Provide the (x, y) coordinate of the cell's center where the given text is located.  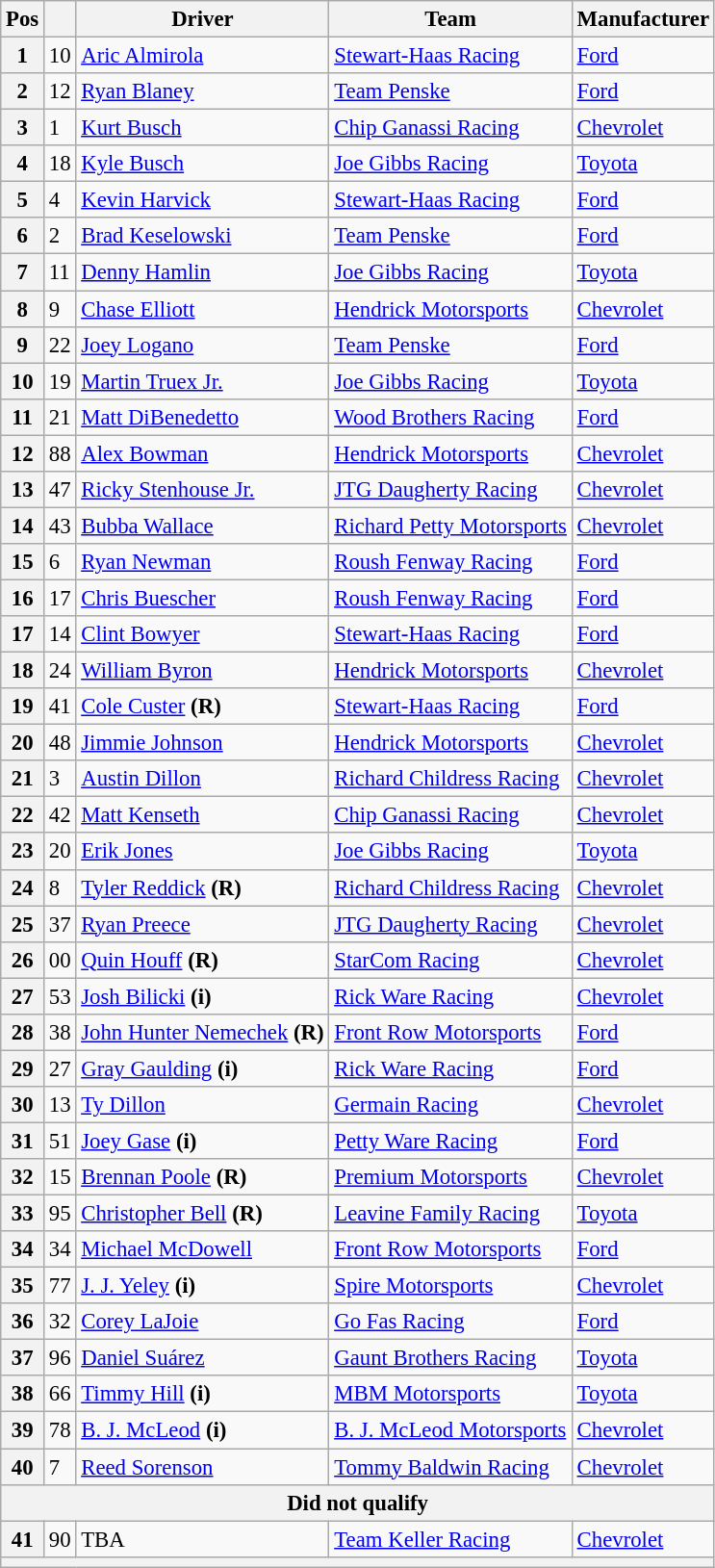
42 (60, 815)
43 (60, 526)
96 (60, 1358)
Chris Buescher (202, 598)
Ricky Stenhouse Jr. (202, 490)
Team (450, 19)
Corey LaJoie (202, 1322)
Did not qualify (358, 1503)
Joey Logano (202, 345)
51 (60, 1141)
23 (23, 852)
John Hunter Nemechek (R) (202, 1033)
Pos (23, 19)
16 (23, 598)
35 (23, 1286)
Wood Brothers Racing (450, 417)
Go Fas Racing (450, 1322)
Gray Gaulding (i) (202, 1068)
Manufacturer (643, 19)
53 (60, 996)
25 (23, 924)
95 (60, 1214)
Ryan Preece (202, 924)
Brennan Poole (R) (202, 1177)
Petty Ware Racing (450, 1141)
Spire Motorsports (450, 1286)
Joey Gase (i) (202, 1141)
90 (60, 1539)
28 (23, 1033)
Matt Kenseth (202, 815)
Austin Dillon (202, 779)
MBM Motorsports (450, 1395)
Daniel Suárez (202, 1358)
40 (23, 1467)
39 (23, 1430)
Tyler Reddick (R) (202, 887)
Premium Motorsports (450, 1177)
B. J. McLeod Motorsports (450, 1430)
36 (23, 1322)
StarCom Racing (450, 960)
Kyle Busch (202, 164)
00 (60, 960)
77 (60, 1286)
Leavine Family Racing (450, 1214)
Clint Bowyer (202, 634)
Team Keller Racing (450, 1539)
Brad Keselowski (202, 236)
J. J. Yeley (i) (202, 1286)
Germain Racing (450, 1105)
Martin Truex Jr. (202, 381)
Bubba Wallace (202, 526)
William Byron (202, 671)
Christopher Bell (R) (202, 1214)
30 (23, 1105)
Alex Bowman (202, 453)
Timmy Hill (i) (202, 1395)
Driver (202, 19)
B. J. McLeod (i) (202, 1430)
Denny Hamlin (202, 272)
Josh Bilicki (i) (202, 996)
Kurt Busch (202, 128)
78 (60, 1430)
Aric Almirola (202, 56)
66 (60, 1395)
Cole Custer (R) (202, 707)
Richard Petty Motorsports (450, 526)
48 (60, 743)
Erik Jones (202, 852)
88 (60, 453)
33 (23, 1214)
Ryan Blaney (202, 91)
Tommy Baldwin Racing (450, 1467)
Quin Houff (R) (202, 960)
Kevin Harvick (202, 200)
29 (23, 1068)
Ty Dillon (202, 1105)
47 (60, 490)
Matt DiBenedetto (202, 417)
5 (23, 200)
Jimmie Johnson (202, 743)
Michael McDowell (202, 1249)
Chase Elliott (202, 309)
31 (23, 1141)
26 (23, 960)
Reed Sorenson (202, 1467)
TBA (202, 1539)
Gaunt Brothers Racing (450, 1358)
Ryan Newman (202, 562)
